Return the [X, Y] coordinate for the center point of the cell that contains the specified text.  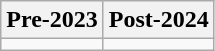
Pre-2023 [52, 20]
Post-2024 [158, 20]
